Provide the [x, y] coordinate of the cell's center where the given text is located.  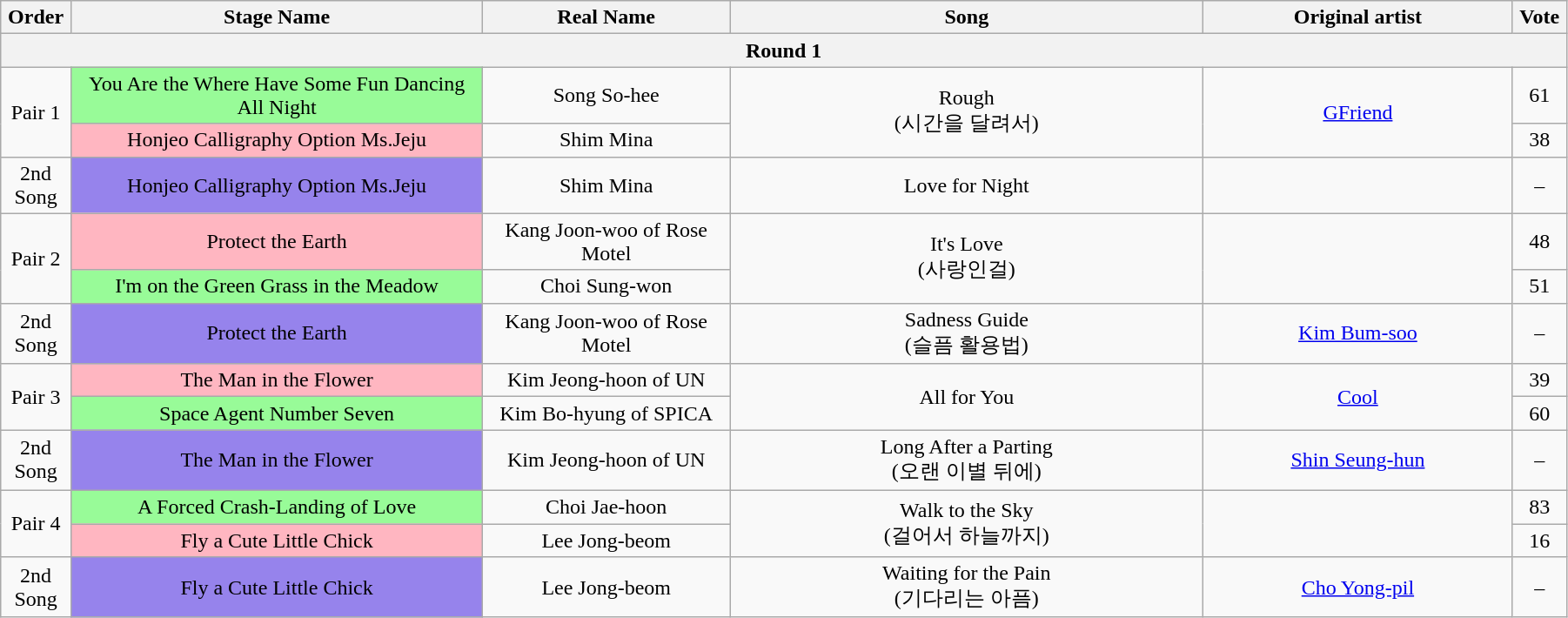
Vote [1540, 17]
Rough (시간을 달려서) [967, 111]
83 [1540, 507]
61 [1540, 96]
Pair 3 [37, 397]
Order [37, 17]
Pair 4 [37, 523]
16 [1540, 541]
It's Love(사랑인걸) [967, 258]
51 [1540, 286]
Pair 2 [37, 258]
Original artist [1357, 17]
Pair 1 [37, 111]
Shin Seung-hun [1357, 460]
Kim Bum-soo [1357, 333]
Space Agent Number Seven [277, 413]
Waiting for the Pain(기다리는 아픔) [967, 588]
All for You [967, 397]
Choi Jae-hoon [606, 507]
Round 1 [784, 50]
Song So-hee [606, 96]
GFriend [1357, 111]
Long After a Parting(오랜 이별 뒤에) [967, 460]
I'm on the Green Grass in the Meadow [277, 286]
Stage Name [277, 17]
Walk to the Sky(걸어서 하늘까지) [967, 523]
You Are the Where Have Some Fun Dancing All Night [277, 96]
60 [1540, 413]
Sadness Guide(슬픔 활용법) [967, 333]
39 [1540, 380]
A Forced Crash-Landing of Love [277, 507]
Cool [1357, 397]
Real Name [606, 17]
Choi Sung-won [606, 286]
Song [967, 17]
Cho Yong-pil [1357, 588]
38 [1540, 140]
48 [1540, 242]
Kim Bo-hyung of SPICA [606, 413]
Love for Night [967, 185]
